Capture the cell that displays the provided text and extract its [x, y] central coordinate. 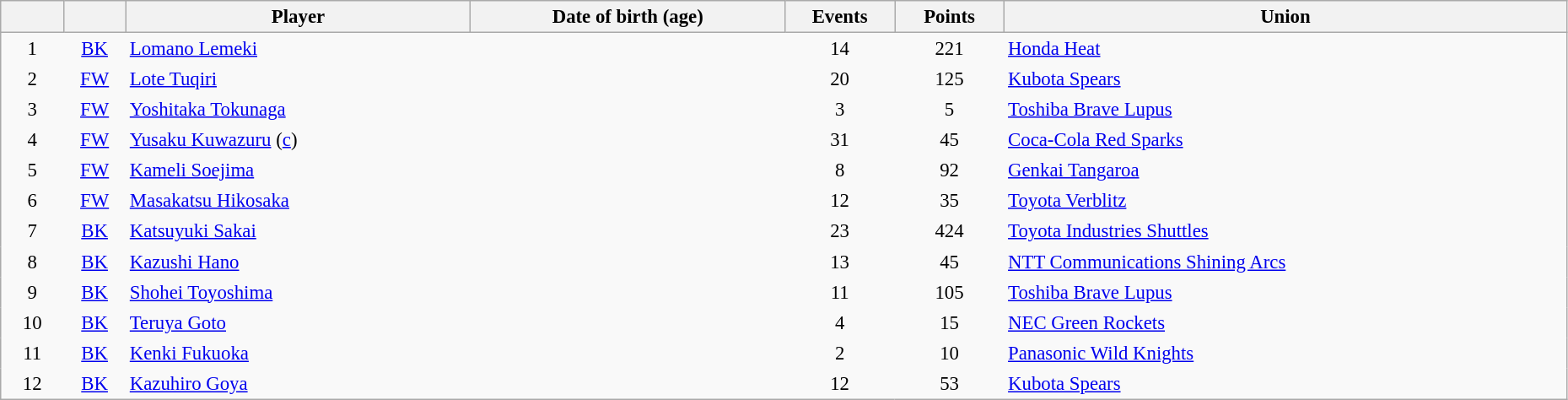
Kameli Soejima [299, 170]
Kazushi Hano [299, 262]
Lote Tuqiri [299, 78]
Toyota Industries Shuttles [1285, 231]
NEC Green Rockets [1285, 322]
Toyota Verblitz [1285, 201]
Lomano Lemeki [299, 49]
Kenki Fukuoka [299, 353]
31 [840, 140]
Genkai Tangaroa [1285, 170]
9 [32, 292]
Teruya Goto [299, 322]
14 [840, 49]
424 [950, 231]
Player [299, 17]
Union [1285, 17]
1 [32, 49]
Yusaku Kuwazuru (c) [299, 140]
7 [32, 231]
221 [950, 49]
Events [840, 17]
23 [840, 231]
92 [950, 170]
Date of birth (age) [628, 17]
NTT Communications Shining Arcs [1285, 262]
Yoshitaka Tokunaga [299, 109]
Panasonic Wild Knights [1285, 353]
Kazuhiro Goya [299, 383]
13 [840, 262]
Katsuyuki Sakai [299, 231]
Coca-Cola Red Sparks [1285, 140]
15 [950, 322]
125 [950, 78]
Points [950, 17]
53 [950, 383]
Masakatsu Hikosaka [299, 201]
20 [840, 78]
35 [950, 201]
105 [950, 292]
6 [32, 201]
Honda Heat [1285, 49]
Shohei Toyoshima [299, 292]
